Identify which cell holds the provided text, then report its [x, y] central coordinate. 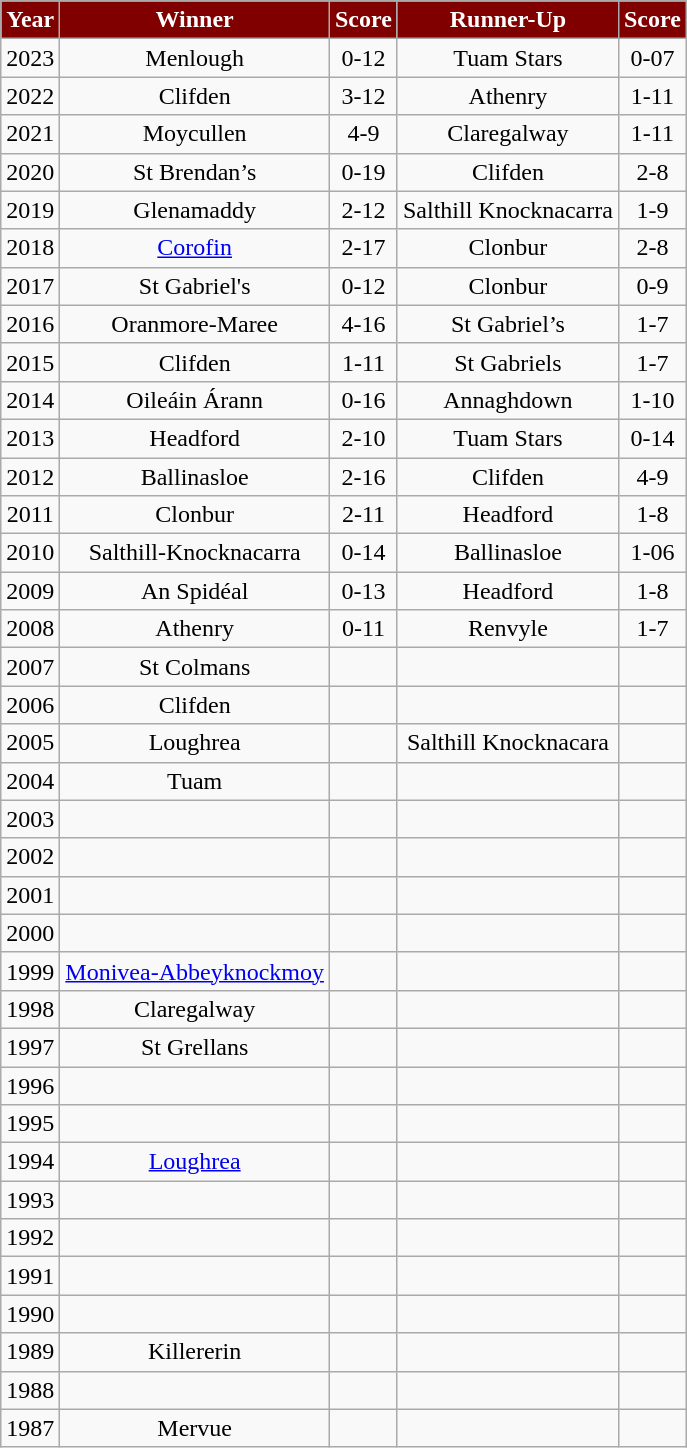
2-10 [363, 438]
3-12 [363, 96]
1996 [30, 1085]
2015 [30, 362]
2001 [30, 895]
1993 [30, 1200]
1991 [30, 1276]
1992 [30, 1238]
2002 [30, 857]
Renvyle [508, 629]
2021 [30, 134]
2-16 [363, 477]
2004 [30, 781]
Salthill-Knocknacarra [195, 553]
2010 [30, 553]
2009 [30, 591]
0-07 [652, 58]
Runner-Up [508, 20]
1-10 [652, 400]
St Gabriel’s [508, 324]
Killererin [195, 1352]
St Brendan’s [195, 172]
2019 [30, 210]
0-13 [363, 591]
Corofin [195, 248]
2003 [30, 819]
An Spidéal [195, 591]
2006 [30, 705]
2011 [30, 515]
2012 [30, 477]
1990 [30, 1314]
Menlough [195, 58]
0-16 [363, 400]
0-11 [363, 629]
1999 [30, 971]
1-9 [652, 210]
1995 [30, 1124]
Oranmore-Maree [195, 324]
1989 [30, 1352]
1-06 [652, 553]
St Colmans [195, 667]
2017 [30, 286]
2016 [30, 324]
St Gabriels [508, 362]
2013 [30, 438]
0-19 [363, 172]
1998 [30, 1009]
Salthill Knocknacarra [508, 210]
1994 [30, 1162]
0-9 [652, 286]
2007 [30, 667]
Glenamaddy [195, 210]
2014 [30, 400]
Salthill Knocknacara [508, 743]
2005 [30, 743]
2020 [30, 172]
2023 [30, 58]
Tuam [195, 781]
Winner [195, 20]
2008 [30, 629]
St Grellans [195, 1047]
2-11 [363, 515]
2000 [30, 933]
Oileáin Árann [195, 400]
1997 [30, 1047]
1988 [30, 1390]
1987 [30, 1428]
2022 [30, 96]
2-12 [363, 210]
Year [30, 20]
2018 [30, 248]
Monivea-Abbeyknockmoy [195, 971]
4-16 [363, 324]
Mervue [195, 1428]
Annaghdown [508, 400]
Moycullen [195, 134]
2-17 [363, 248]
St Gabriel's [195, 286]
